Provide the [x, y] coordinate of the cell's center where the given text is located.  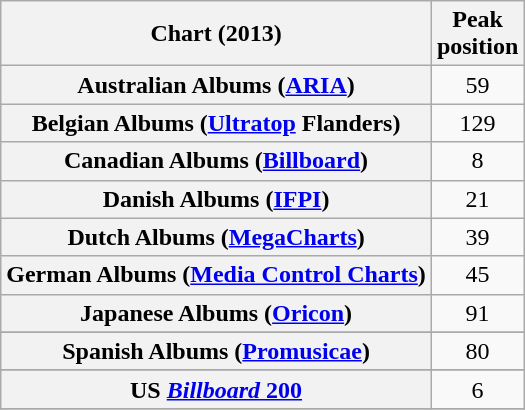
US Billboard 200 [216, 389]
Australian Albums (ARIA) [216, 85]
39 [477, 237]
8 [477, 161]
6 [477, 389]
Chart (2013) [216, 34]
45 [477, 275]
Danish Albums (IFPI) [216, 199]
21 [477, 199]
Spanish Albums (Promusicae) [216, 351]
Japanese Albums (Oricon) [216, 313]
129 [477, 123]
80 [477, 351]
German Albums (Media Control Charts) [216, 275]
59 [477, 85]
Dutch Albums (MegaCharts) [216, 237]
Belgian Albums (Ultratop Flanders) [216, 123]
91 [477, 313]
Peakposition [477, 34]
Canadian Albums (Billboard) [216, 161]
